Output the (x, y) coordinate of the center of the cell containing the given text.  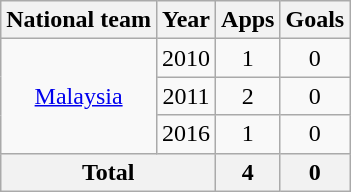
National team (79, 20)
2011 (186, 96)
Apps (248, 20)
2 (248, 96)
2010 (186, 58)
Malaysia (79, 96)
Year (186, 20)
Goals (315, 20)
2016 (186, 134)
Total (108, 172)
4 (248, 172)
